Determine the [x, y] coordinate at the center of the cell enclosing the given text.  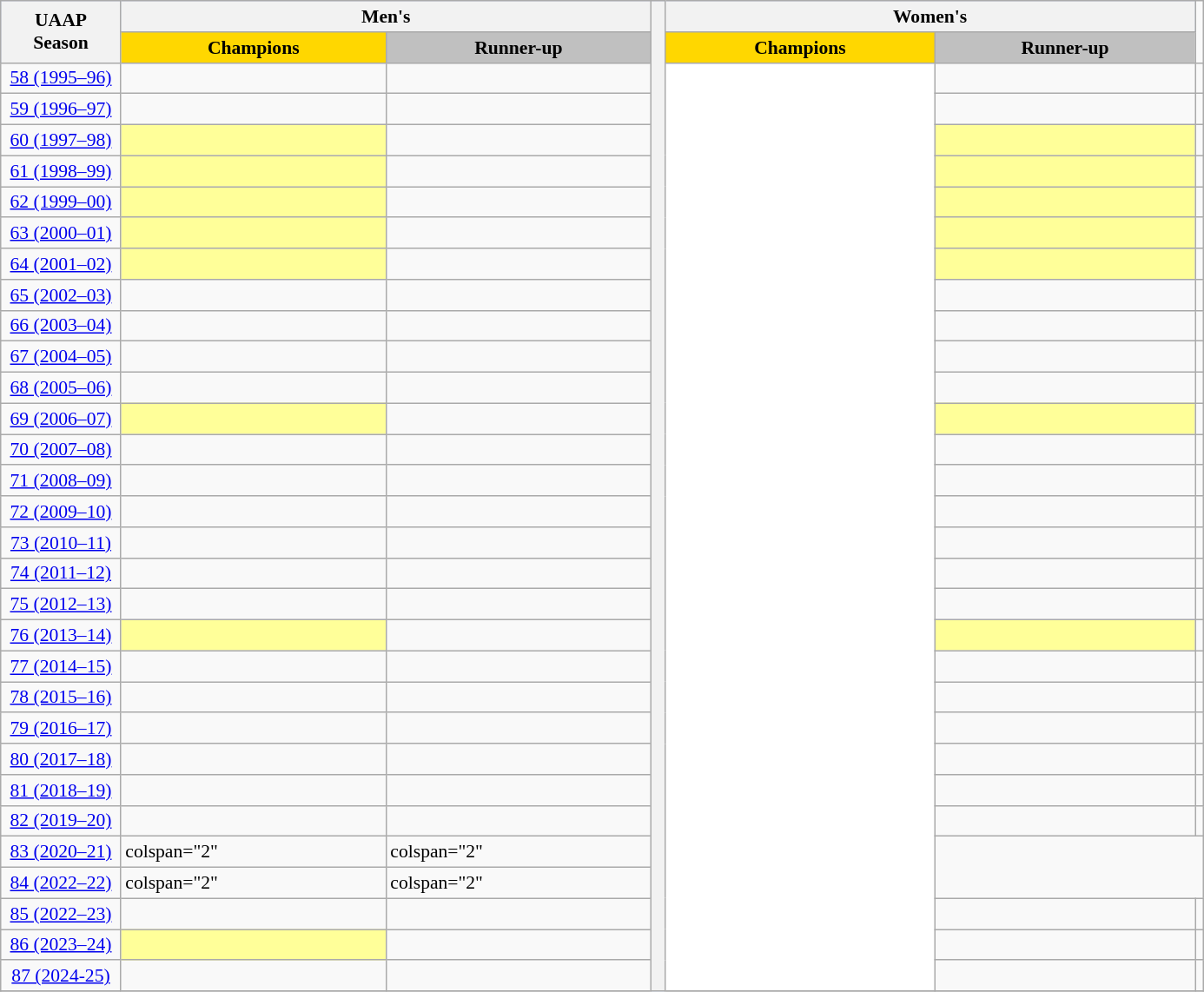
87 (2024-25) [61, 976]
74 (2011–12) [61, 573]
84 (2022–22) [61, 883]
71 (2008–09) [61, 481]
80 (2017–18) [61, 759]
69 (2006–07) [61, 419]
59 (1996–97) [61, 109]
68 (2005–06) [61, 388]
UAAPSeason [61, 31]
85 (2022–23) [61, 914]
76 (2013–14) [61, 636]
79 (2016–17) [61, 729]
86 (2023–24) [61, 945]
63 (2000–01) [61, 234]
66 (2003–04) [61, 326]
64 (2001–02) [61, 264]
60 (1997–98) [61, 141]
75 (2012–13) [61, 605]
61 (1998–99) [61, 171]
77 (2014–15) [61, 666]
81 (2018–19) [61, 790]
Women's [929, 17]
82 (2019–20) [61, 821]
73 (2010–11) [61, 543]
58 (1995–96) [61, 78]
67 (2004–05) [61, 357]
78 (2015–16) [61, 698]
Men's [386, 17]
72 (2009–10) [61, 512]
65 (2002–03) [61, 295]
70 (2007–08) [61, 450]
83 (2020–21) [61, 852]
62 (1999–00) [61, 202]
